Determine the (X, Y) coordinate at the center of the cell enclosing the given text.  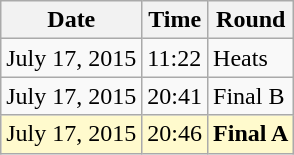
11:22 (175, 58)
Date (72, 20)
Heats (251, 58)
Final A (251, 134)
20:41 (175, 96)
Round (251, 20)
Final B (251, 96)
20:46 (175, 134)
Time (175, 20)
